Scan for the cell matching the given text and deliver its [x, y] coordinate at center. 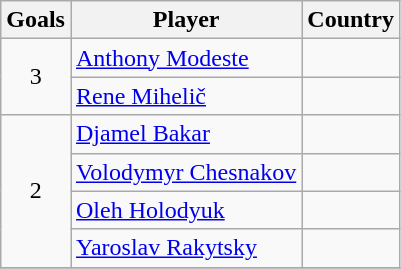
Rene Mihelič [186, 96]
Anthony Modeste [186, 58]
Player [186, 20]
Volodymyr Chesnakov [186, 172]
Djamel Bakar [186, 134]
Oleh Holodyuk [186, 210]
Yaroslav Rakytsky [186, 248]
Goals [36, 20]
Country [351, 20]
2 [36, 191]
3 [36, 77]
